Output the [x, y] coordinate of the center of the cell containing the given text.  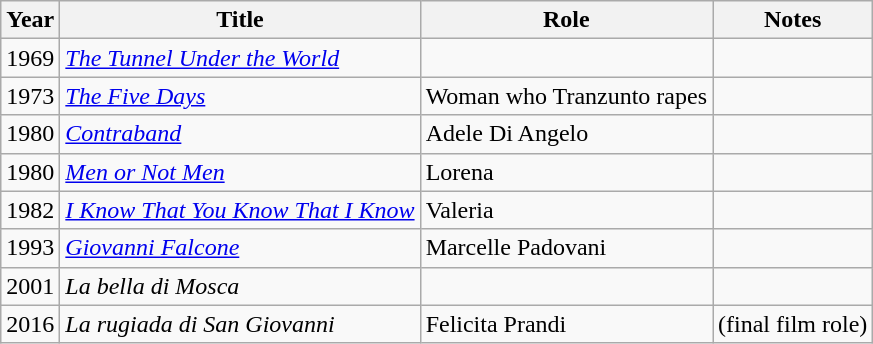
Notes [793, 20]
Men or Not Men [240, 172]
Marcelle Padovani [566, 248]
1969 [30, 58]
Year [30, 20]
The Five Days [240, 96]
I Know That You Know That I Know [240, 210]
The Tunnel Under the World [240, 58]
(final film role) [793, 324]
Title [240, 20]
2001 [30, 286]
1993 [30, 248]
La bella di Mosca [240, 286]
Felicita Prandi [566, 324]
1973 [30, 96]
Contraband [240, 134]
2016 [30, 324]
1982 [30, 210]
Giovanni Falcone [240, 248]
Lorena [566, 172]
Woman who Tranzunto rapes [566, 96]
La rugiada di San Giovanni [240, 324]
Adele Di Angelo [566, 134]
Valeria [566, 210]
Role [566, 20]
